Find where the given text appears and provide that cell's center as [x, y] coordinate. 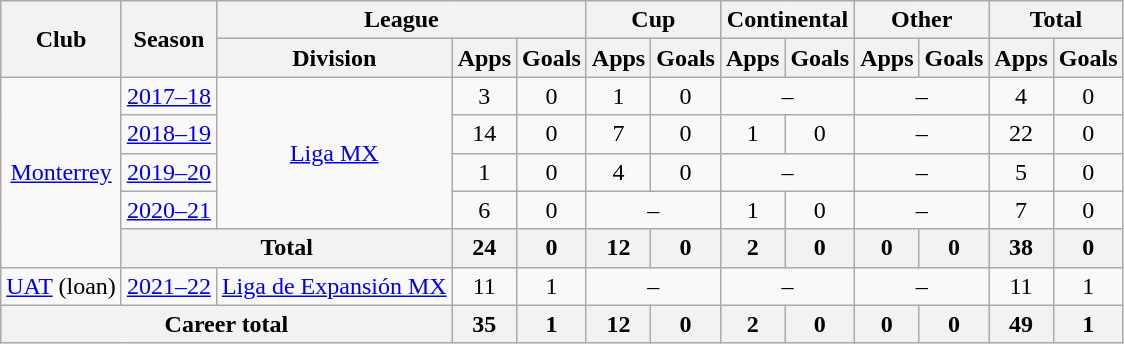
49 [1021, 324]
38 [1021, 248]
24 [484, 248]
6 [484, 210]
Career total [226, 324]
Division [334, 58]
2018–19 [168, 134]
Continental [787, 20]
Club [62, 39]
22 [1021, 134]
2017–18 [168, 96]
35 [484, 324]
Season [168, 39]
Other [922, 20]
3 [484, 96]
2020–21 [168, 210]
2021–22 [168, 286]
2019–20 [168, 172]
Monterrey [62, 172]
UAT (loan) [62, 286]
14 [484, 134]
Cup [653, 20]
Liga de Expansión MX [334, 286]
Liga MX [334, 153]
League [401, 20]
5 [1021, 172]
